Output the [x, y] coordinate of the center of the cell containing the given text.  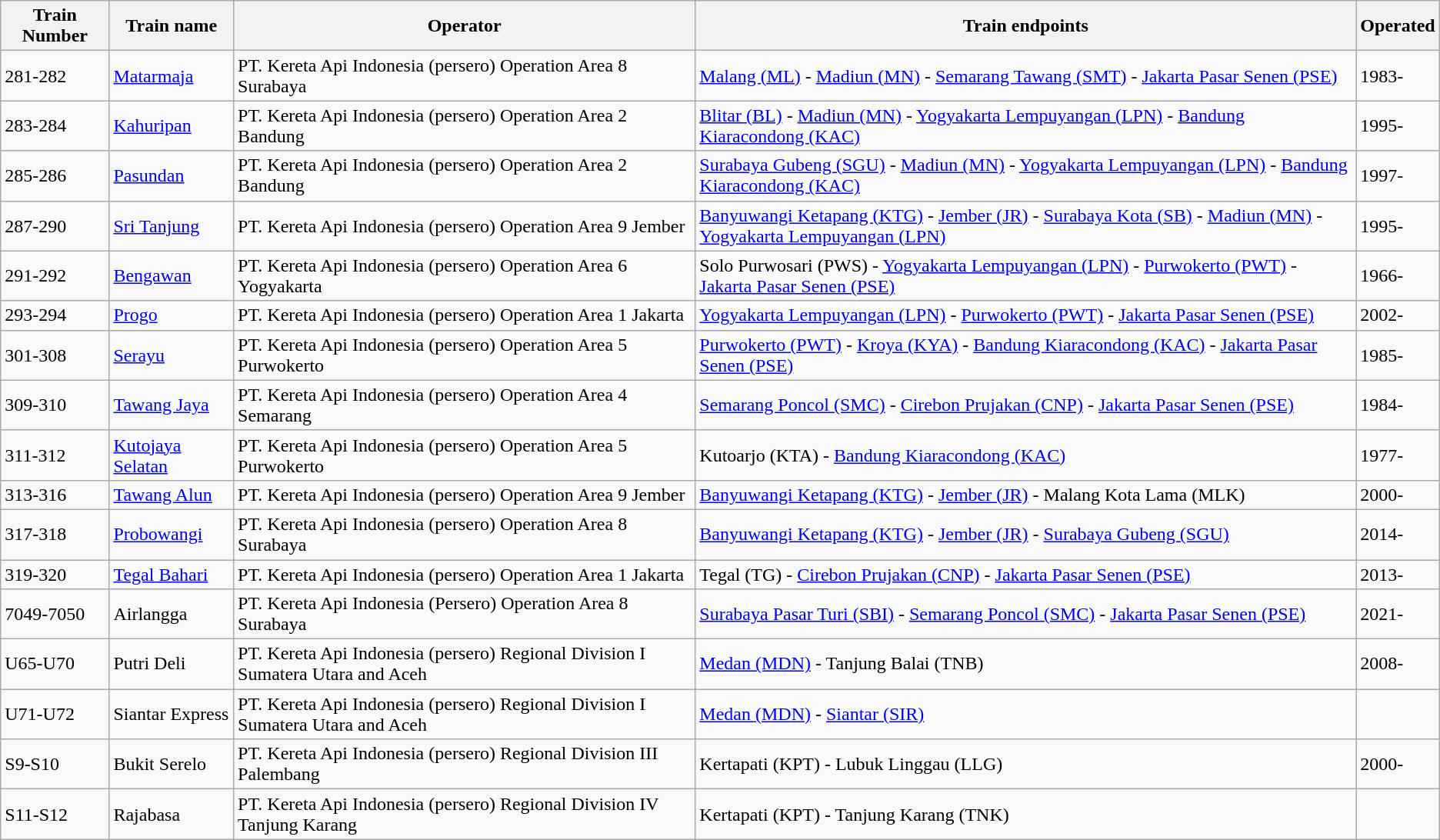
Rajabasa [172, 814]
Putri Deli [172, 665]
Train Number [55, 26]
1984- [1398, 405]
Tawang Alun [172, 495]
2014- [1398, 534]
Bengawan [172, 275]
S9-S10 [55, 765]
Train endpoints [1026, 26]
283-284 [55, 126]
Surabaya Pasar Turi (SBI) - Semarang Poncol (SMC) - Jakarta Pasar Senen (PSE) [1026, 614]
Solo Purwosari (PWS) - Yogyakarta Lempuyangan (LPN) - Purwokerto (PWT) - Jakarta Pasar Senen (PSE) [1026, 275]
Malang (ML) - Madiun (MN) - Semarang Tawang (SMT) - Jakarta Pasar Senen (PSE) [1026, 75]
PT. Kereta Api Indonesia (persero) Operation Area 6 Yogyakarta [465, 275]
Probowangi [172, 534]
Sri Tanjung [172, 226]
Yogyakarta Lempuyangan (LPN) - Purwokerto (PWT) - Jakarta Pasar Senen (PSE) [1026, 315]
Kahuripan [172, 126]
S11-S12 [55, 814]
U65-U70 [55, 665]
285-286 [55, 175]
Medan (MDN) - Siantar (SIR) [1026, 714]
U71-U72 [55, 714]
281-282 [55, 75]
Surabaya Gubeng (SGU) - Madiun (MN) - Yogyakarta Lempuyangan (LPN) - Bandung Kiaracondong (KAC) [1026, 175]
PT. Kereta Api Indonesia (Persero) Operation Area 8 Surabaya [465, 614]
1966- [1398, 275]
1983- [1398, 75]
319-320 [55, 575]
Pasundan [172, 175]
Serayu [172, 355]
7049-7050 [55, 614]
1977- [1398, 455]
Semarang Poncol (SMC) - Cirebon Prujakan (CNP) - Jakarta Pasar Senen (PSE) [1026, 405]
2013- [1398, 575]
301-308 [55, 355]
Tawang Jaya [172, 405]
Tegal Bahari [172, 575]
287-290 [55, 226]
309-310 [55, 405]
Kutojaya Selatan [172, 455]
Matarmaja [172, 75]
Train name [172, 26]
Progo [172, 315]
Airlangga [172, 614]
PT. Kereta Api Indonesia (persero) Regional Division III Palembang [465, 765]
2021- [1398, 614]
PT. Kereta Api Indonesia (persero) Regional Division IV Tanjung Karang [465, 814]
Operator [465, 26]
Banyuwangi Ketapang (KTG) - Jember (JR) - Malang Kota Lama (MLK) [1026, 495]
Kertapati (KPT) - Tanjung Karang (TNK) [1026, 814]
Kutoarjo (KTA) - Bandung Kiaracondong (KAC) [1026, 455]
Operated [1398, 26]
317-318 [55, 534]
2008- [1398, 665]
Medan (MDN) - Tanjung Balai (TNB) [1026, 665]
2002- [1398, 315]
1985- [1398, 355]
Bukit Serelo [172, 765]
313-316 [55, 495]
1997- [1398, 175]
Kertapati (KPT) - Lubuk Linggau (LLG) [1026, 765]
Siantar Express [172, 714]
Blitar (BL) - Madiun (MN) - Yogyakarta Lempuyangan (LPN) - Bandung Kiaracondong (KAC) [1026, 126]
311-312 [55, 455]
Banyuwangi Ketapang (KTG) - Jember (JR) - Surabaya Gubeng (SGU) [1026, 534]
Tegal (TG) - Cirebon Prujakan (CNP) - Jakarta Pasar Senen (PSE) [1026, 575]
Banyuwangi Ketapang (KTG) - Jember (JR) - Surabaya Kota (SB) - Madiun (MN) - Yogyakarta Lempuyangan (LPN) [1026, 226]
Purwokerto (PWT) - Kroya (KYA) - Bandung Kiaracondong (KAC) - Jakarta Pasar Senen (PSE) [1026, 355]
291-292 [55, 275]
293-294 [55, 315]
PT. Kereta Api Indonesia (persero) Operation Area 4 Semarang [465, 405]
